Find where the given text appears and provide that cell's center as [X, Y] coordinate. 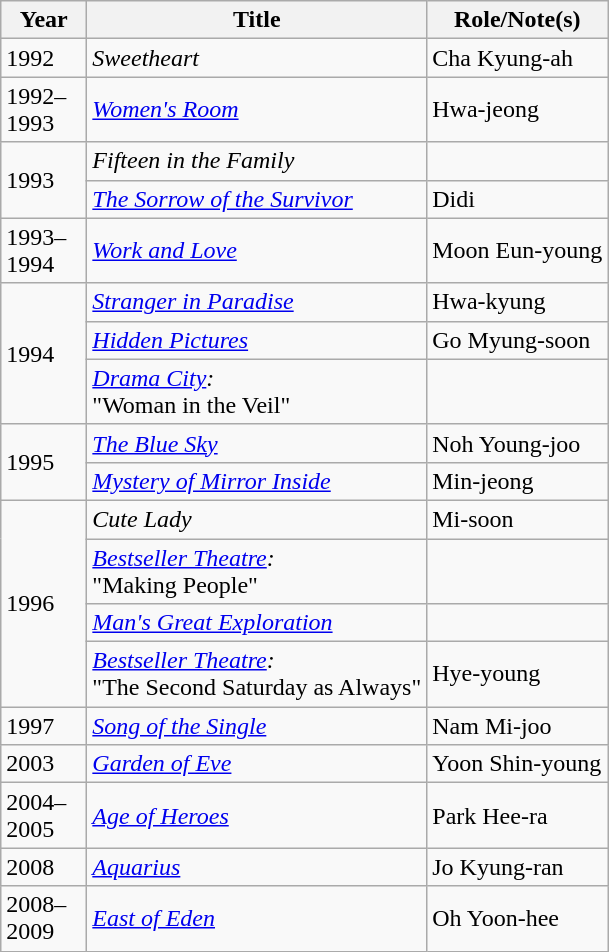
Moon Eun-young [518, 250]
Aquarius [257, 867]
1993 [44, 180]
Hidden Pictures [257, 340]
Sweetheart [257, 58]
East of Eden [257, 918]
Song of the Single [257, 726]
Bestseller Theatre:"The Second Saturday as Always" [257, 674]
Hwa-jeong [518, 110]
1992–1993 [44, 110]
Nam Mi-joo [518, 726]
Hye-young [518, 674]
Oh Yoon-hee [518, 918]
1994 [44, 354]
2003 [44, 764]
2008–2009 [44, 918]
Stranger in Paradise [257, 302]
Go Myung-soon [518, 340]
Fifteen in the Family [257, 161]
Park Hee-ra [518, 816]
Noh Young-joo [518, 443]
Age of Heroes [257, 816]
Jo Kyung-ran [518, 867]
1993–1994 [44, 250]
Bestseller Theatre:"Making People" [257, 570]
The Blue Sky [257, 443]
Cute Lady [257, 519]
Min-jeong [518, 481]
Drama City:"Woman in the Veil" [257, 392]
Year [44, 20]
Man's Great Exploration [257, 623]
Work and Love [257, 250]
The Sorrow of the Survivor [257, 199]
Title [257, 20]
2008 [44, 867]
Hwa-kyung [518, 302]
1996 [44, 603]
1992 [44, 58]
2004–2005 [44, 816]
Mystery of Mirror Inside [257, 481]
1995 [44, 462]
Mi-soon [518, 519]
Role/Note(s) [518, 20]
Yoon Shin-young [518, 764]
1997 [44, 726]
Women's Room [257, 110]
Cha Kyung-ah [518, 58]
Garden of Eve [257, 764]
Didi [518, 199]
